From the cell containing the given text, extract its center point as (x, y) coordinate. 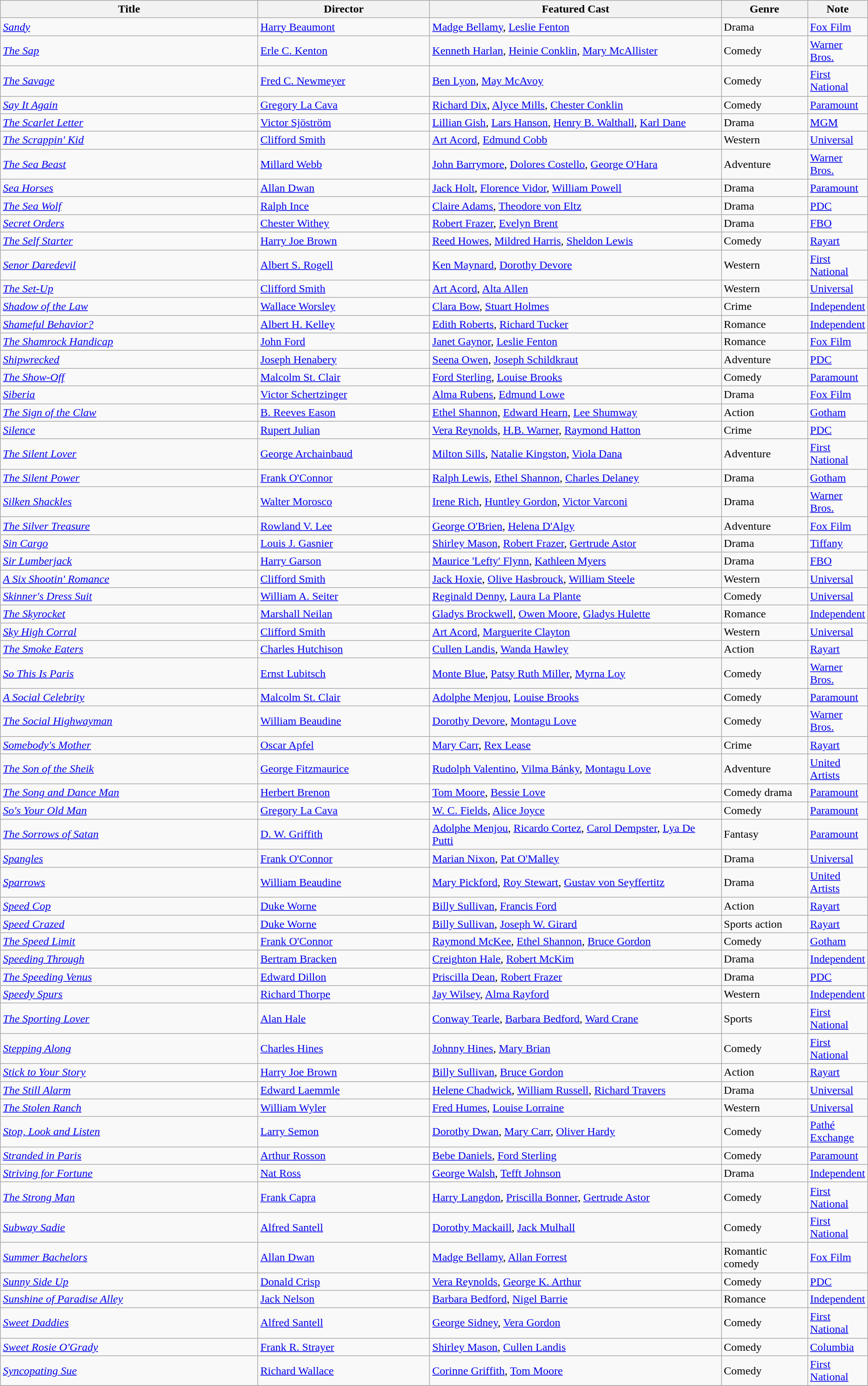
The Sap (129, 51)
Conway Tearle, Barbara Bedford, Ward Crane (576, 1019)
Johnny Hines, Mary Brian (576, 1048)
The Son of the Sheik (129, 769)
Art Acord, Marguerite Clayton (576, 632)
Raymond McKee, Ethel Shannon, Bruce Gordon (576, 942)
Charles Hutchison (344, 649)
The Still Alarm (129, 1090)
The Sporting Lover (129, 1019)
Skinner's Dress Suit (129, 597)
Jack Holt, Florence Vidor, William Powell (576, 188)
Vera Reynolds, H.B. Warner, Raymond Hatton (576, 430)
Ethel Shannon, Edward Hearn, Lee Shumway (576, 412)
Sports (765, 1019)
The Sea Beast (129, 164)
MGM (838, 122)
Harry Langdon, Priscilla Bonner, Gertrude Astor (576, 1197)
Victor Sjöström (344, 122)
The Self Starter (129, 241)
Ken Maynard, Dorothy Devore (576, 264)
So's Your Old Man (129, 810)
Edward Dillon (344, 977)
Sea Horses (129, 188)
So This Is Paris (129, 674)
George Archainbaud (344, 454)
The Silent Lover (129, 454)
The Savage (129, 81)
Albert H. Kelley (344, 324)
Director (344, 9)
B. Reeves Eason (344, 412)
Subway Sadie (129, 1227)
Syncopating Sue (129, 1371)
John Barrymore, Dolores Costello, George O'Hara (576, 164)
Ben Lyon, May McAvoy (576, 81)
Siberia (129, 395)
Oscar Apfel (344, 745)
The Strong Man (129, 1197)
Dorothy Mackaill, Jack Mulhall (576, 1227)
Fred C. Newmeyer (344, 81)
Somebody's Mother (129, 745)
The Song and Dance Man (129, 793)
Tom Moore, Bessie Love (576, 793)
Mary Carr, Rex Lease (576, 745)
Harry Beaumont (344, 27)
Marian Nixon, Pat O'Malley (576, 858)
The Sea Wolf (129, 205)
Sunshine of Paradise Alley (129, 1299)
Larry Semon (344, 1132)
Shirley Mason, Cullen Landis (576, 1347)
George Fitzmaurice (344, 769)
Edith Roberts, Richard Tucker (576, 324)
Frank R. Strayer (344, 1347)
Seena Owen, Joseph Schildkraut (576, 359)
Spangles (129, 858)
Shirley Mason, Robert Frazer, Gertrude Astor (576, 543)
Richard Wallace (344, 1371)
Sunny Side Up (129, 1282)
The Smoke Eaters (129, 649)
William Wyler (344, 1108)
Louis J. Gasnier (344, 543)
Say It Again (129, 105)
Ralph Lewis, Ethel Shannon, Charles Delaney (576, 478)
Stepping Along (129, 1048)
Note (838, 9)
Jay Wilsey, Alma Rayford (576, 995)
Speed Cop (129, 906)
Corinne Griffith, Tom Moore (576, 1371)
Stick to Your Story (129, 1072)
George Sidney, Vera Gordon (576, 1323)
Creighton Hale, Robert McKim (576, 959)
Rowland V. Lee (344, 526)
The Silent Power (129, 478)
Fantasy (765, 834)
Ford Sterling, Louise Brooks (576, 377)
Marshall Neilan (344, 614)
Silken Shackles (129, 502)
Irene Rich, Huntley Gordon, Victor Varconi (576, 502)
Speed Crazed (129, 924)
Speeding Through (129, 959)
Alan Hale (344, 1019)
John Ford (344, 342)
Milton Sills, Natalie Kingston, Viola Dana (576, 454)
Clara Bow, Stuart Holmes (576, 307)
Dorothy Devore, Montagu Love (576, 721)
Richard Dix, Alyce Mills, Chester Conklin (576, 105)
George Walsh, Tefft Johnson (576, 1173)
Featured Cast (576, 9)
Shadow of the Law (129, 307)
Reginald Denny, Laura La Plante (576, 597)
Madge Bellamy, Leslie Fenton (576, 27)
Walter Morosco (344, 502)
Rupert Julian (344, 430)
Secret Orders (129, 223)
Sweet Rosie O'Grady (129, 1347)
Title (129, 9)
Reed Howes, Mildred Harris, Sheldon Lewis (576, 241)
Silence (129, 430)
Donald Crisp (344, 1282)
Jack Hoxie, Olive Hasbrouck, William Steele (576, 578)
The Sorrows of Satan (129, 834)
Adolphe Menjou, Louise Brooks (576, 697)
Chester Withey (344, 223)
Charles Hines (344, 1048)
Pathé Exchange (838, 1132)
Senor Daredevil (129, 264)
Fred Humes, Louise Lorraine (576, 1108)
Frank Capra (344, 1197)
William A. Seiter (344, 597)
Helene Chadwick, William Russell, Richard Travers (576, 1090)
George O'Brien, Helena D'Algy (576, 526)
Adolphe Menjou, Ricardo Cortez, Carol Dempster, Lya De Putti (576, 834)
Romantic comedy (765, 1257)
Rudolph Valentino, Vilma Bánky, Montagu Love (576, 769)
The Scrappin' Kid (129, 140)
D. W. Griffith (344, 834)
Nat Ross (344, 1173)
Dorothy Dwan, Mary Carr, Oliver Hardy (576, 1132)
Robert Frazer, Evelyn Brent (576, 223)
W. C. Fields, Alice Joyce (576, 810)
The Set-Up (129, 289)
Joseph Henabery (344, 359)
Bertram Bracken (344, 959)
Alma Rubens, Edmund Lowe (576, 395)
Ernst Lubitsch (344, 674)
The Speeding Venus (129, 977)
The Scarlet Letter (129, 122)
Ralph Ince (344, 205)
Stop, Look and Listen (129, 1132)
Barbara Bedford, Nigel Barrie (576, 1299)
Jack Nelson (344, 1299)
Sweet Daddies (129, 1323)
Billy Sullivan, Bruce Gordon (576, 1072)
Billy Sullivan, Joseph W. Girard (576, 924)
Tiffany (838, 543)
Janet Gaynor, Leslie Fenton (576, 342)
Victor Schertzinger (344, 395)
Millard Webb (344, 164)
Erle C. Kenton (344, 51)
Shameful Behavior? (129, 324)
The Shamrock Handicap (129, 342)
Comedy drama (765, 793)
Sports action (765, 924)
Bebe Daniels, Ford Sterling (576, 1155)
The Stolen Ranch (129, 1108)
Cullen Landis, Wanda Hawley (576, 649)
Sky High Corral (129, 632)
Wallace Worsley (344, 307)
Sandy (129, 27)
Herbert Brenon (344, 793)
A Six Shootin' Romance (129, 578)
The Speed Limit (129, 942)
Harry Garson (344, 561)
Madge Bellamy, Allan Forrest (576, 1257)
Genre (765, 9)
Maurice 'Lefty' Flynn, Kathleen Myers (576, 561)
The Silver Treasure (129, 526)
Summer Bachelors (129, 1257)
The Show-Off (129, 377)
Columbia (838, 1347)
The Social Highwayman (129, 721)
Lillian Gish, Lars Hanson, Henry B. Walthall, Karl Dane (576, 122)
Richard Thorpe (344, 995)
Monte Blue, Patsy Ruth Miller, Myrna Loy (576, 674)
Claire Adams, Theodore von Eltz (576, 205)
Speedy Spurs (129, 995)
Sir Lumberjack (129, 561)
Striving for Fortune (129, 1173)
Billy Sullivan, Francis Ford (576, 906)
Stranded in Paris (129, 1155)
The Skyrocket (129, 614)
Sin Cargo (129, 543)
Sparrows (129, 882)
Arthur Rosson (344, 1155)
The Sign of the Claw (129, 412)
Mary Pickford, Roy Stewart, Gustav von Seyffertitz (576, 882)
Edward Laemmle (344, 1090)
Art Acord, Alta Allen (576, 289)
Art Acord, Edmund Cobb (576, 140)
Albert S. Rogell (344, 264)
Priscilla Dean, Robert Frazer (576, 977)
Kenneth Harlan, Heinie Conklin, Mary McAllister (576, 51)
Gladys Brockwell, Owen Moore, Gladys Hulette (576, 614)
Vera Reynolds, George K. Arthur (576, 1282)
Shipwrecked (129, 359)
A Social Celebrity (129, 697)
